Determine the (X, Y) coordinate at the center of the cell enclosing the given text.  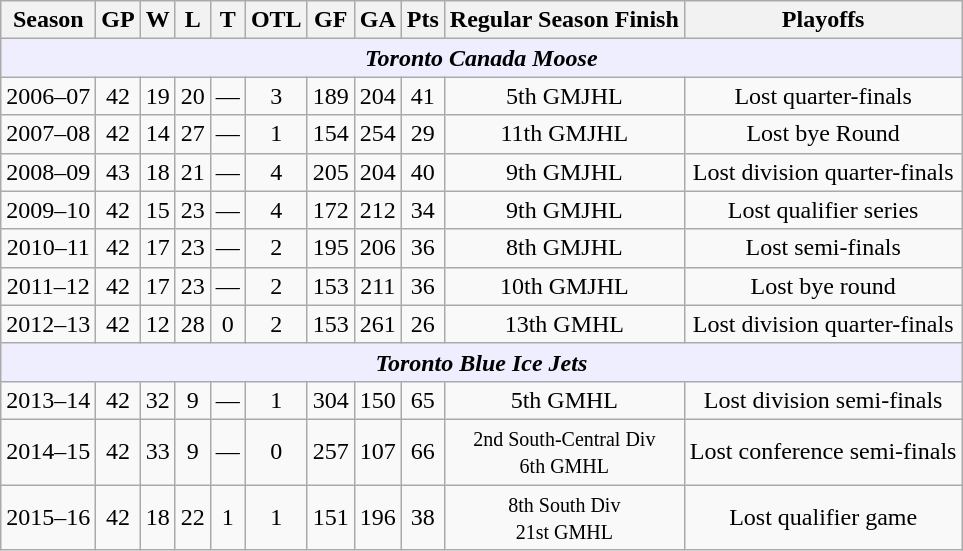
22 (192, 516)
3 (276, 96)
189 (330, 96)
14 (158, 134)
33 (158, 452)
32 (158, 400)
2012–13 (48, 324)
29 (422, 134)
43 (118, 172)
T (228, 20)
2014–15 (48, 452)
2013–14 (48, 400)
27 (192, 134)
Lost bye Round (823, 134)
206 (378, 248)
2011–12 (48, 286)
5th GMJHL (564, 96)
Lost conference semi-finals (823, 452)
W (158, 20)
19 (158, 96)
2007–08 (48, 134)
2010–11 (48, 248)
Lost division semi-finals (823, 400)
Toronto Canada Moose (482, 58)
195 (330, 248)
151 (330, 516)
Lost bye round (823, 286)
Lost quarter-finals (823, 96)
26 (422, 324)
2015–16 (48, 516)
Season (48, 20)
254 (378, 134)
107 (378, 452)
2008–09 (48, 172)
38 (422, 516)
65 (422, 400)
261 (378, 324)
211 (378, 286)
2006–07 (48, 96)
10th GMJHL (564, 286)
8th GMJHL (564, 248)
2009–10 (48, 210)
Playoffs (823, 20)
Lost qualifier series (823, 210)
L (192, 20)
257 (330, 452)
205 (330, 172)
5th GMHL (564, 400)
34 (422, 210)
Pts (422, 20)
GP (118, 20)
212 (378, 210)
12 (158, 324)
20 (192, 96)
OTL (276, 20)
150 (378, 400)
196 (378, 516)
21 (192, 172)
41 (422, 96)
15 (158, 210)
13th GMHL (564, 324)
Lost semi-finals (823, 248)
2nd South-Central Div6th GMHL (564, 452)
154 (330, 134)
GA (378, 20)
Lost qualifier game (823, 516)
66 (422, 452)
11th GMJHL (564, 134)
Regular Season Finish (564, 20)
28 (192, 324)
172 (330, 210)
GF (330, 20)
40 (422, 172)
304 (330, 400)
8th South Div21st GMHL (564, 516)
Toronto Blue Ice Jets (482, 362)
